Locate the cell with the specified text and output its [X, Y] center coordinate. 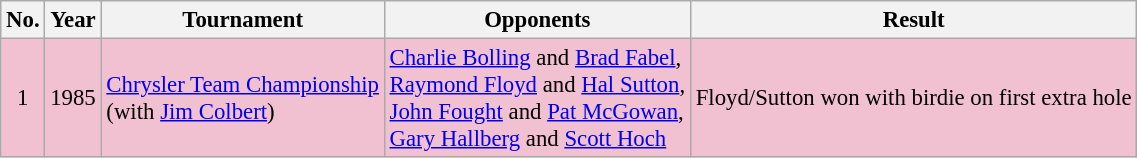
Charlie Bolling and Brad Fabel, Raymond Floyd and Hal Sutton, John Fought and Pat McGowan, Gary Hallberg and Scott Hoch [537, 98]
Result [914, 20]
Tournament [242, 20]
1 [23, 98]
No. [23, 20]
Floyd/Sutton won with birdie on first extra hole [914, 98]
Opponents [537, 20]
Year [73, 20]
Chrysler Team Championship(with Jim Colbert) [242, 98]
1985 [73, 98]
